Return the (x, y) coordinate for the center point of the cell that contains the specified text.  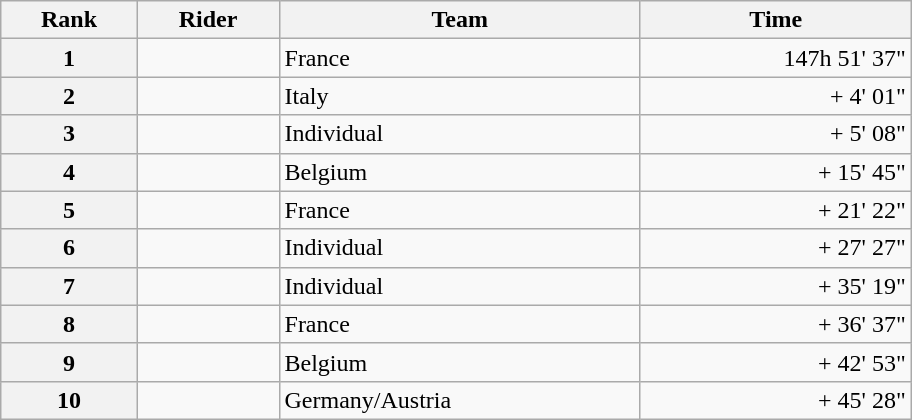
+ 36' 37" (776, 324)
4 (69, 172)
5 (69, 210)
+ 27' 27" (776, 248)
+ 15' 45" (776, 172)
Rider (208, 20)
+ 45' 28" (776, 400)
7 (69, 286)
Rank (69, 20)
Team (460, 20)
9 (69, 362)
Germany/Austria (460, 400)
+ 5' 08" (776, 134)
147h 51' 37" (776, 58)
Time (776, 20)
1 (69, 58)
10 (69, 400)
2 (69, 96)
8 (69, 324)
+ 35' 19" (776, 286)
6 (69, 248)
+ 21' 22" (776, 210)
Italy (460, 96)
+ 4' 01" (776, 96)
3 (69, 134)
+ 42' 53" (776, 362)
